Provide the [X, Y] coordinate of the cell's center where the given text is located.  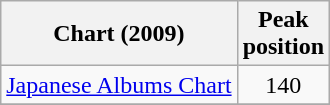
140 [283, 85]
Peakposition [283, 34]
Chart (2009) [119, 34]
Japanese Albums Chart [119, 85]
